Search for the cell housing the specified text and yield its [x, y] center coordinate. 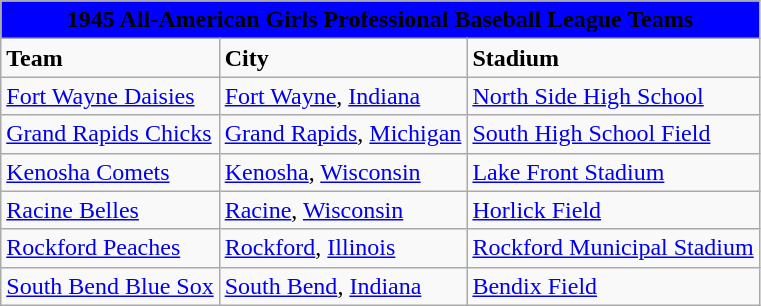
South Bend Blue Sox [110, 286]
North Side High School [613, 96]
Grand Rapids, Michigan [343, 134]
Rockford Peaches [110, 248]
South Bend, Indiana [343, 286]
Horlick Field [613, 210]
Team [110, 58]
South High School Field [613, 134]
Rockford, Illinois [343, 248]
Racine Belles [110, 210]
Racine, Wisconsin [343, 210]
Kenosha Comets [110, 172]
Bendix Field [613, 286]
Rockford Municipal Stadium [613, 248]
Fort Wayne, Indiana [343, 96]
Stadium [613, 58]
City [343, 58]
Kenosha, Wisconsin [343, 172]
1945 All-American Girls Professional Baseball League Teams [380, 20]
Grand Rapids Chicks [110, 134]
Lake Front Stadium [613, 172]
Fort Wayne Daisies [110, 96]
